Search for the cell housing the specified text and yield its (x, y) center coordinate. 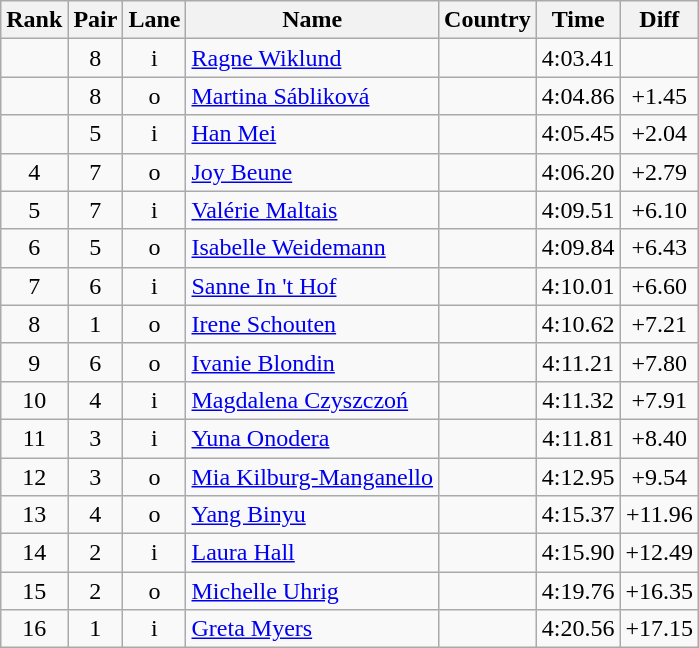
Yuna Onodera (312, 438)
+7.80 (660, 362)
Greta Myers (312, 629)
Ivanie Blondin (312, 362)
4:20.56 (578, 629)
+11.96 (660, 515)
+6.43 (660, 248)
Martina Sábliková (312, 96)
Yang Binyu (312, 515)
4:05.45 (578, 134)
Country (488, 20)
12 (34, 477)
9 (34, 362)
Valérie Maltais (312, 210)
4:10.62 (578, 324)
4:11.32 (578, 400)
+6.10 (660, 210)
Laura Hall (312, 553)
4:03.41 (578, 58)
Rank (34, 20)
14 (34, 553)
Isabelle Weidemann (312, 248)
4:09.51 (578, 210)
+8.40 (660, 438)
Han Mei (312, 134)
16 (34, 629)
+9.54 (660, 477)
+7.21 (660, 324)
+12.49 (660, 553)
+16.35 (660, 591)
+2.04 (660, 134)
+1.45 (660, 96)
Name (312, 20)
4:10.01 (578, 286)
Pair (96, 20)
Mia Kilburg-Manganello (312, 477)
4:09.84 (578, 248)
+7.91 (660, 400)
+6.60 (660, 286)
15 (34, 591)
4:15.90 (578, 553)
13 (34, 515)
4:15.37 (578, 515)
Joy Beune (312, 172)
Diff (660, 20)
Lane (154, 20)
+17.15 (660, 629)
4:04.86 (578, 96)
Ragne Wiklund (312, 58)
Irene Schouten (312, 324)
10 (34, 400)
Time (578, 20)
4:19.76 (578, 591)
4:11.81 (578, 438)
4:12.95 (578, 477)
4:06.20 (578, 172)
Magdalena Czyszczoń (312, 400)
4:11.21 (578, 362)
+2.79 (660, 172)
Sanne In 't Hof (312, 286)
11 (34, 438)
Michelle Uhrig (312, 591)
